Search for the cell housing the specified text and yield its (x, y) center coordinate. 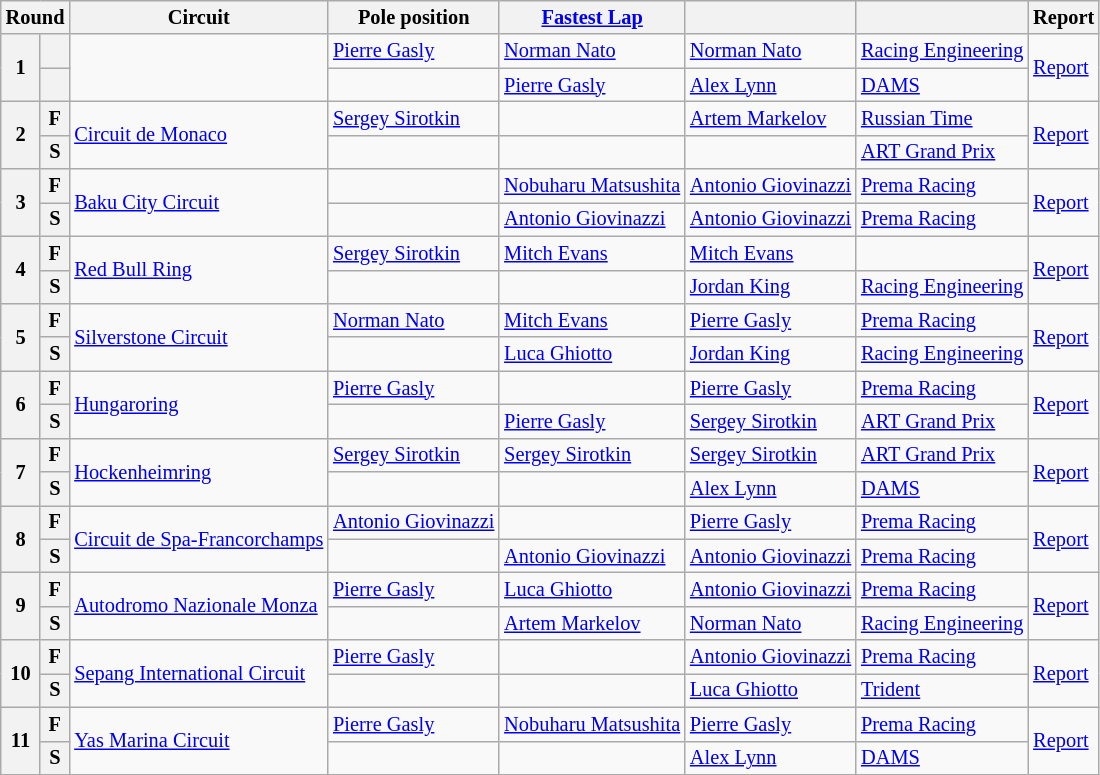
Hockenheimring (198, 472)
Red Bull Ring (198, 270)
8 (20, 538)
Round (36, 17)
Silverstone Circuit (198, 336)
Circuit de Monaco (198, 134)
7 (20, 472)
5 (20, 336)
1 (20, 68)
Circuit de Spa-Francorchamps (198, 538)
Baku City Circuit (198, 202)
Russian Time (942, 118)
Trident (942, 690)
4 (20, 270)
Fastest Lap (592, 17)
6 (20, 404)
Autodromo Nazionale Monza (198, 606)
3 (20, 202)
Pole position (414, 17)
Sepang International Circuit (198, 674)
2 (20, 134)
11 (20, 740)
10 (20, 674)
9 (20, 606)
Circuit (198, 17)
Yas Marina Circuit (198, 740)
Hungaroring (198, 404)
